Locate the cell with the specified text and output its [x, y] center coordinate. 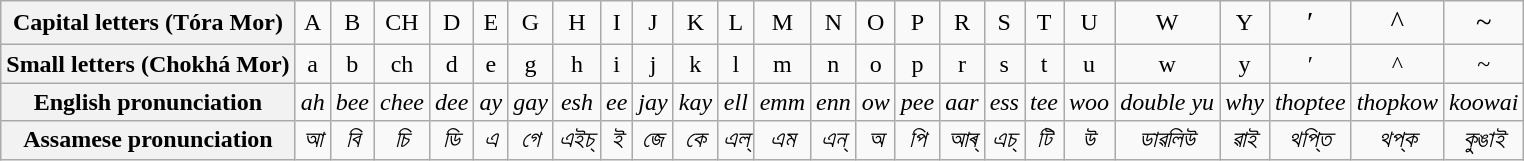
ডি [452, 140]
tee [1044, 102]
t [1044, 64]
Assamese pronunciation [148, 140]
J [653, 23]
ah [312, 102]
d [452, 64]
gay [531, 102]
কুঙাই [1483, 140]
এচ্ [1004, 140]
e [491, 64]
Capital letters (Tóra Mor) [148, 23]
এইচ্ [576, 140]
E [491, 23]
u [1090, 64]
এ [491, 140]
i [616, 64]
I [616, 23]
জে [653, 140]
কে [695, 140]
ডাৱলিউ [1168, 140]
emm [782, 102]
woo [1090, 102]
O [876, 23]
ee [616, 102]
H [576, 23]
ow [876, 102]
pee [917, 102]
P [917, 23]
b [352, 64]
n [834, 64]
jay [653, 102]
double yu [1168, 102]
এম [782, 140]
a [312, 64]
esh [576, 102]
ৱাই [1245, 140]
bee [352, 102]
s [1004, 64]
ell [736, 102]
এল্ [736, 140]
চি [402, 140]
L [736, 23]
ess [1004, 102]
o [876, 64]
k [695, 64]
K [695, 23]
এন্ [834, 140]
পি [917, 140]
D [452, 23]
আ [312, 140]
ই [616, 140]
aar [962, 102]
m [782, 64]
T [1044, 23]
B [352, 23]
S [1004, 23]
ch [402, 64]
CH [402, 23]
Y [1245, 23]
enn [834, 102]
koowai [1483, 102]
গে [531, 140]
আৰ্ [962, 140]
M [782, 23]
thopkow [1397, 102]
থপ্ক [1397, 140]
ay [491, 102]
বি [352, 140]
English pronunciation [148, 102]
A [312, 23]
w [1168, 64]
G [531, 23]
W [1168, 23]
chee [402, 102]
r [962, 64]
why [1245, 102]
উ [1090, 140]
অ [876, 140]
y [1245, 64]
N [834, 23]
dee [452, 102]
kay [695, 102]
Small letters (Chokhá Mor) [148, 64]
U [1090, 23]
l [736, 64]
h [576, 64]
j [653, 64]
থপ্তি [1310, 140]
টি [1044, 140]
R [962, 23]
thoptee [1310, 102]
p [917, 64]
g [531, 64]
